Return the (x, y) coordinate for the center point of the cell that contains the specified text.  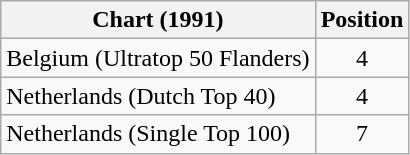
Position (362, 20)
Netherlands (Dutch Top 40) (158, 96)
Netherlands (Single Top 100) (158, 134)
Belgium (Ultratop 50 Flanders) (158, 58)
Chart (1991) (158, 20)
7 (362, 134)
